Capture the cell that displays the provided text and extract its (X, Y) central coordinate. 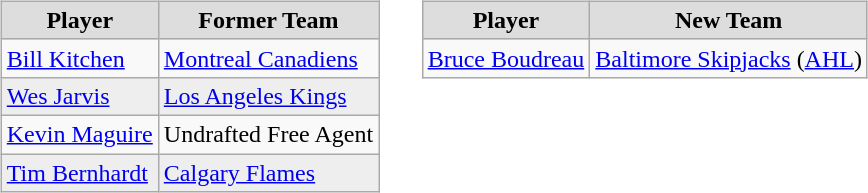
Tim Bernhardt (80, 173)
Baltimore Skipjacks (AHL) (729, 58)
Undrafted Free Agent (268, 134)
Montreal Canadiens (268, 58)
Bill Kitchen (80, 58)
Bruce Boudreau (506, 58)
Former Team (268, 20)
Kevin Maguire (80, 134)
Los Angeles Kings (268, 96)
Calgary Flames (268, 173)
Wes Jarvis (80, 96)
New Team (729, 20)
